Provide the (x, y) coordinate of the cell's center where the given text is located.  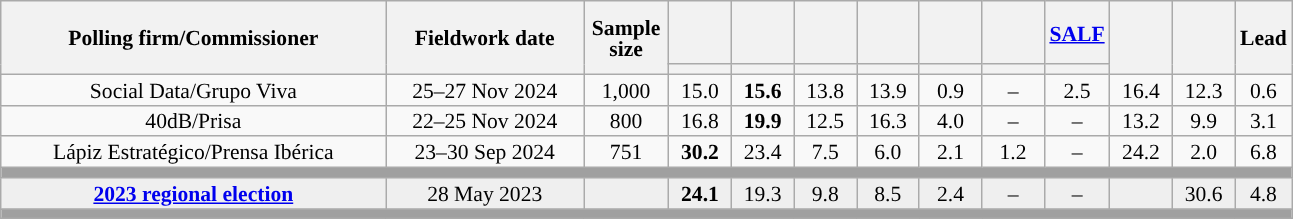
13.2 (1142, 120)
1.2 (1014, 152)
16.4 (1142, 90)
6.8 (1264, 152)
16.8 (700, 120)
16.3 (888, 120)
6.0 (888, 152)
25–27 Nov 2024 (485, 90)
9.8 (826, 194)
7.5 (826, 152)
30.2 (700, 152)
2.1 (950, 152)
12.3 (1204, 90)
13.9 (888, 90)
30.6 (1204, 194)
Lápiz Estratégico/Prensa Ibérica (194, 152)
24.1 (700, 194)
3.1 (1264, 120)
Polling firm/Commissioner (194, 38)
23–30 Sep 2024 (485, 152)
22–25 Nov 2024 (485, 120)
40dB/Prisa (194, 120)
SALF (1076, 32)
Social Data/Grupo Viva (194, 90)
Sample size (626, 38)
19.9 (762, 120)
751 (626, 152)
4.8 (1264, 194)
12.5 (826, 120)
1,000 (626, 90)
15.0 (700, 90)
9.9 (1204, 120)
Fieldwork date (485, 38)
4.0 (950, 120)
15.6 (762, 90)
8.5 (888, 194)
2.5 (1076, 90)
0.6 (1264, 90)
2.0 (1204, 152)
Lead (1264, 38)
800 (626, 120)
24.2 (1142, 152)
13.8 (826, 90)
2023 regional election (194, 194)
23.4 (762, 152)
2.4 (950, 194)
19.3 (762, 194)
0.9 (950, 90)
28 May 2023 (485, 194)
